Detect which cell encompasses the target text, then output its (x, y) center coordinate. 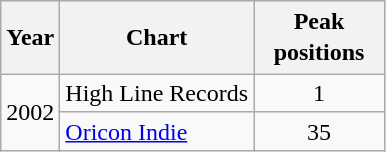
Year (30, 38)
1 (320, 93)
Chart (157, 38)
35 (320, 131)
Peak positions (320, 38)
High Line Records (157, 93)
Oricon Indie (157, 131)
2002 (30, 112)
